Output the (X, Y) coordinate of the center of the cell containing the given text.  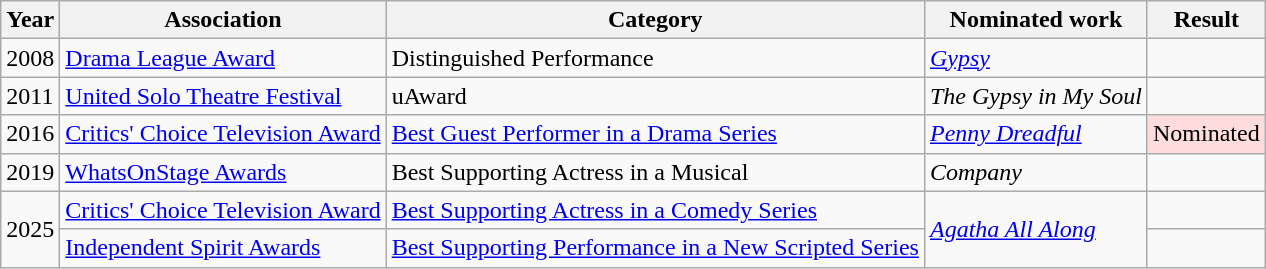
Nominated work (1036, 20)
Best Supporting Performance in a New Scripted Series (655, 248)
Drama League Award (223, 58)
Category (655, 20)
Nominated (1206, 134)
2011 (30, 96)
United Solo Theatre Festival (223, 96)
Association (223, 20)
2019 (30, 172)
2016 (30, 134)
The Gypsy in My Soul (1036, 96)
Best Guest Performer in a Drama Series (655, 134)
Penny Dreadful (1036, 134)
Agatha All Along (1036, 229)
uAward (655, 96)
Result (1206, 20)
Year (30, 20)
Best Supporting Actress in a Musical (655, 172)
Best Supporting Actress in a Comedy Series (655, 210)
2025 (30, 229)
Company (1036, 172)
Gypsy (1036, 58)
2008 (30, 58)
Distinguished Performance (655, 58)
WhatsOnStage Awards (223, 172)
Independent Spirit Awards (223, 248)
